Return [X, Y] of the center of cell containing provided text 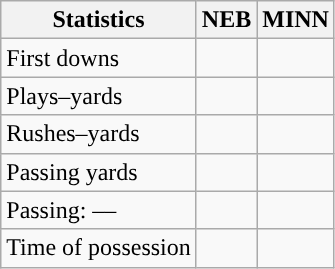
Passing yards [99, 172]
Passing: –– [99, 210]
Statistics [99, 20]
First downs [99, 58]
Plays–yards [99, 96]
MINN [296, 20]
NEB [226, 20]
Rushes–yards [99, 134]
Time of possession [99, 248]
